Pinpoint the cell where the given text exists, returning its (X, Y) midpoint coordinate. 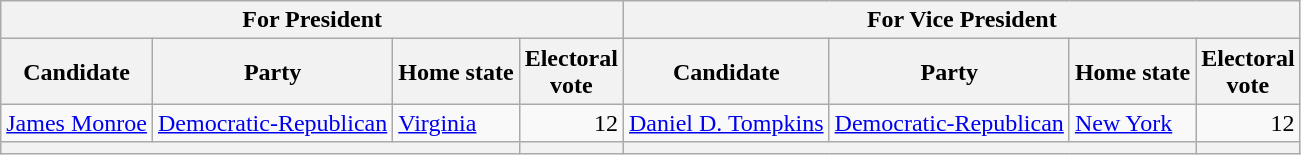
Virginia (456, 123)
For Vice President (962, 20)
Daniel D. Tompkins (726, 123)
James Monroe (77, 123)
For President (312, 20)
New York (1132, 123)
